Determine the (x, y) coordinate at the center of the cell enclosing the given text.  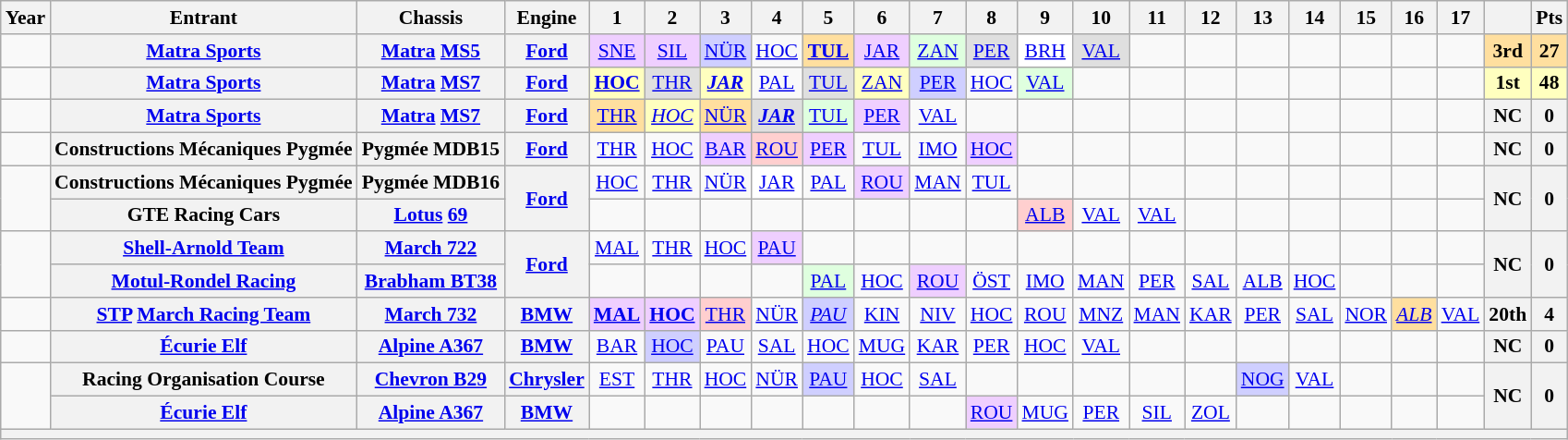
GTE Racing Cars (203, 215)
14 (1315, 18)
20th (1507, 314)
MNZ (1101, 314)
Lotus 69 (430, 215)
13 (1263, 18)
6 (883, 18)
12 (1211, 18)
SNE (617, 51)
Chassis (430, 18)
27 (1550, 51)
10 (1101, 18)
EST (617, 380)
BRH (1045, 51)
Motul-Rondel Racing (203, 281)
March 722 (430, 249)
Shell-Arnold Team (203, 249)
8 (992, 18)
Engine (547, 18)
Pygmée MDB16 (430, 182)
3 (726, 18)
Year (26, 18)
Pygmée MDB15 (430, 150)
STP March Racing Team (203, 314)
5 (828, 18)
March 732 (430, 314)
Brabham BT38 (430, 281)
Pts (1550, 18)
48 (1550, 83)
2 (672, 18)
7 (938, 18)
Chrysler (547, 380)
1st (1507, 83)
Chevron B29 (430, 380)
ÖST (992, 281)
Entrant (203, 18)
NOG (1263, 380)
NIV (938, 314)
11 (1156, 18)
ZOL (1211, 413)
15 (1366, 18)
3rd (1507, 51)
NOR (1366, 314)
1 (617, 18)
9 (1045, 18)
KIN (883, 314)
Racing Organisation Course (203, 380)
16 (1415, 18)
Matra MS5 (430, 51)
17 (1461, 18)
